For the text-containing cell, return its midpoint in (X, Y) coordinate format. 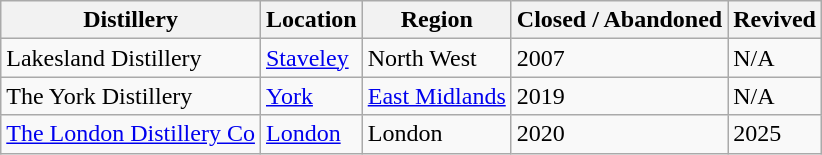
2007 (619, 58)
The York Distillery (131, 96)
North West (436, 58)
Staveley (311, 58)
Region (436, 20)
York (311, 96)
2019 (619, 96)
East Midlands (436, 96)
Closed / Abandoned (619, 20)
2020 (619, 134)
Lakesland Distillery (131, 58)
The London Distillery Co (131, 134)
Revived (775, 20)
Location (311, 20)
2025 (775, 134)
Distillery (131, 20)
